Find where the given text appears and provide that cell's center as [X, Y] coordinate. 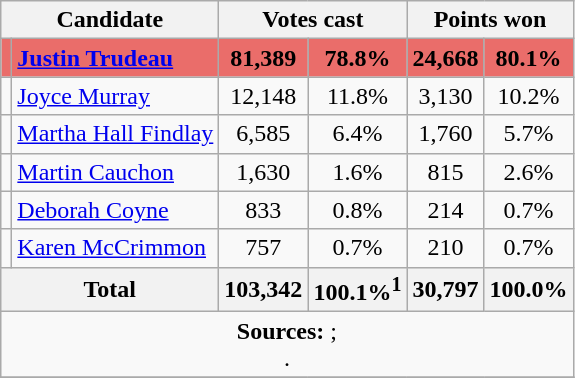
833 [264, 210]
6.4% [358, 134]
0.8% [358, 210]
103,342 [264, 290]
100.0% [528, 290]
Points won [490, 20]
80.1% [528, 58]
Deborah Coyne [116, 210]
1,630 [264, 172]
30,797 [446, 290]
24,668 [446, 58]
1.6% [358, 172]
81,389 [264, 58]
Total [110, 290]
Joyce Murray [116, 96]
214 [446, 210]
100.1%1 [358, 290]
Candidate [110, 20]
2.6% [528, 172]
Votes cast [313, 20]
10.2% [528, 96]
Martha Hall Findlay [116, 134]
757 [264, 248]
Justin Trudeau [116, 58]
12,148 [264, 96]
78.8% [358, 58]
Martin Cauchon [116, 172]
11.8% [358, 96]
5.7% [528, 134]
6,585 [264, 134]
815 [446, 172]
3,130 [446, 96]
Karen McCrimmon [116, 248]
1,760 [446, 134]
210 [446, 248]
Sources: ; . [287, 344]
